Return [x, y] of the center of cell containing provided text 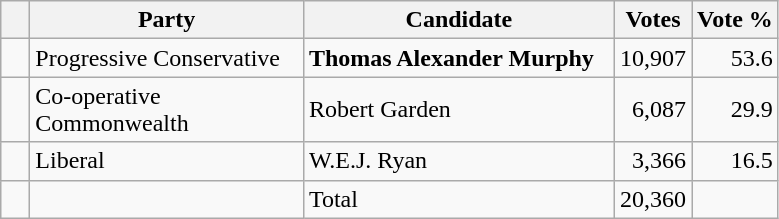
Liberal [167, 161]
53.6 [736, 58]
3,366 [652, 161]
Total [458, 199]
Votes [652, 20]
Progressive Conservative [167, 58]
10,907 [652, 58]
6,087 [652, 110]
Robert Garden [458, 110]
Co-operative Commonwealth [167, 110]
Party [167, 20]
Candidate [458, 20]
Vote % [736, 20]
Thomas Alexander Murphy [458, 58]
29.9 [736, 110]
W.E.J. Ryan [458, 161]
16.5 [736, 161]
20,360 [652, 199]
